Search for the cell housing the specified text and yield its [X, Y] center coordinate. 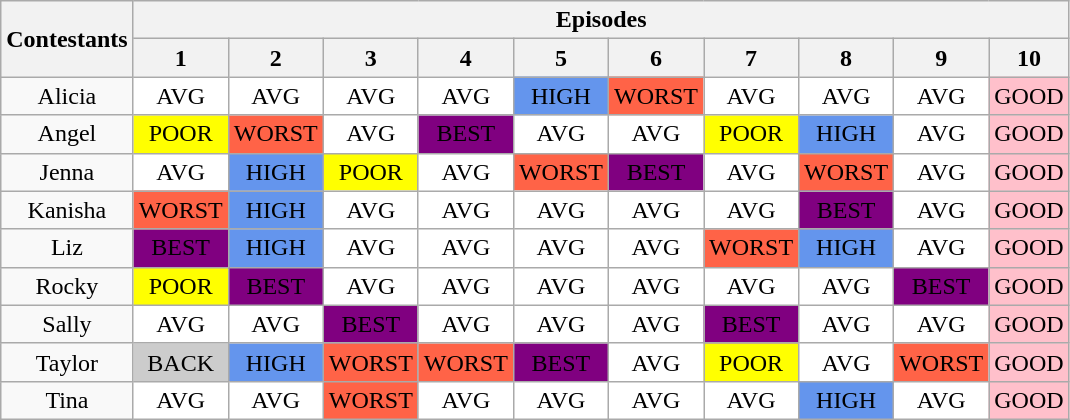
10 [1029, 58]
5 [560, 58]
BACK [180, 362]
Contestants [67, 39]
Kanisha [67, 210]
4 [466, 58]
7 [752, 58]
Episodes [601, 20]
Tina [67, 400]
1 [180, 58]
6 [656, 58]
8 [846, 58]
9 [942, 58]
Rocky [67, 286]
3 [370, 58]
Taylor [67, 362]
2 [276, 58]
Sally [67, 324]
Liz [67, 248]
Alicia [67, 96]
Jenna [67, 172]
Angel [67, 134]
